Find where the given text appears and provide that cell's center as [x, y] coordinate. 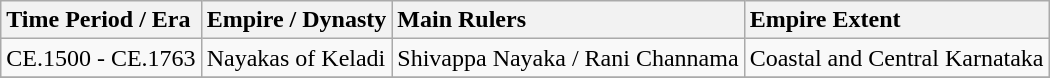
Empire Extent [896, 20]
CE.1500 - CE.1763 [101, 58]
Shivappa Nayaka / Rani Channama [568, 58]
Nayakas of Keladi [296, 58]
Main Rulers [568, 20]
Empire / Dynasty [296, 20]
Time Period / Era [101, 20]
Coastal and Central Karnataka [896, 58]
